Scan for the cell matching the given text and deliver its [x, y] coordinate at center. 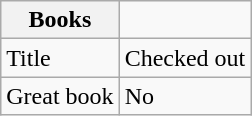
Title [60, 58]
Great book [60, 96]
No [185, 96]
Checked out [185, 58]
Books [60, 20]
